Scan for the cell matching the given text and deliver its (X, Y) coordinate at center. 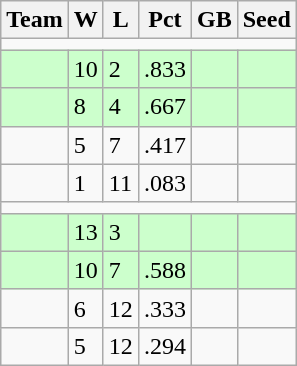
GB (214, 20)
13 (86, 232)
.588 (164, 270)
3 (120, 232)
.833 (164, 69)
4 (120, 107)
8 (86, 107)
1 (86, 183)
.417 (164, 145)
2 (120, 69)
.333 (164, 308)
L (120, 20)
W (86, 20)
.083 (164, 183)
.294 (164, 346)
6 (86, 308)
Team (35, 20)
.667 (164, 107)
Pct (164, 20)
Seed (266, 20)
11 (120, 183)
